Find where the given text appears and provide that cell's center as [X, Y] coordinate. 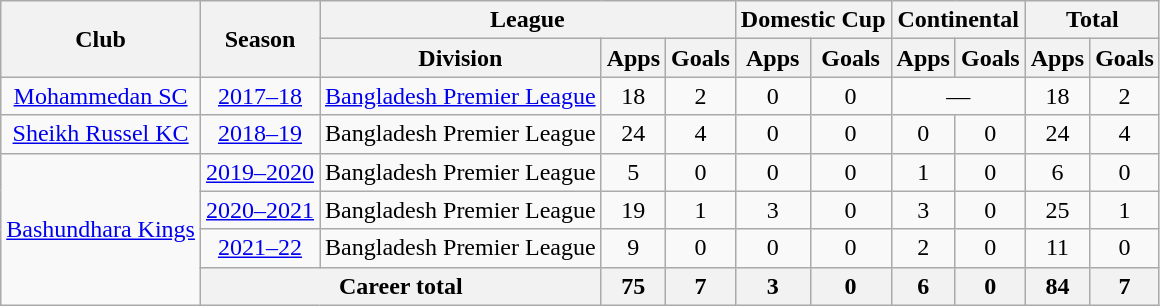
Mohammedan SC [101, 96]
Division [461, 58]
2019–2020 [260, 172]
— [958, 96]
11 [1057, 248]
Total [1092, 20]
League [528, 20]
5 [633, 172]
2021–22 [260, 248]
Club [101, 39]
Continental [958, 20]
Bashundhara Kings [101, 229]
84 [1057, 286]
2020–2021 [260, 210]
2017–18 [260, 96]
Domestic Cup [813, 20]
25 [1057, 210]
Sheikh Russel KC [101, 134]
2018–19 [260, 134]
75 [633, 286]
Career total [400, 286]
Season [260, 39]
9 [633, 248]
19 [633, 210]
